Identify which cell holds the provided text, then report its [X, Y] central coordinate. 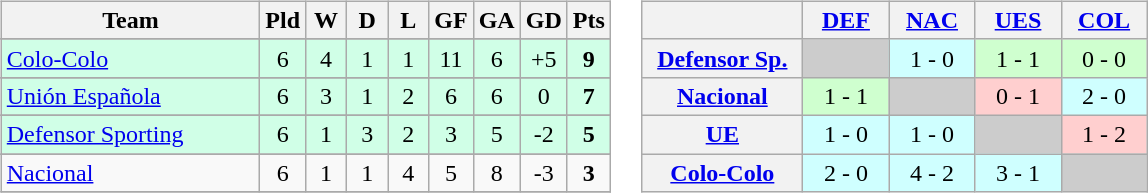
Pld [283, 20]
DEF [846, 20]
D [368, 20]
Pts [588, 20]
+5 [544, 58]
Defensor Sp. [722, 58]
-3 [544, 173]
L [408, 20]
4 - 2 [932, 173]
3 - 1 [1018, 173]
8 [496, 173]
W [326, 20]
Defensor Sporting [130, 134]
UE [722, 134]
COL [1104, 20]
0 - 0 [1104, 58]
1 - 2 [1104, 134]
Unión Española [130, 96]
NAC [932, 20]
GD [544, 20]
-2 [544, 134]
9 [588, 58]
11 [451, 58]
7 [588, 96]
GA [496, 20]
0 [544, 96]
GF [451, 20]
0 - 1 [1018, 96]
Team [130, 20]
UES [1018, 20]
